Output the (x, y) coordinate of the center of the cell containing the given text.  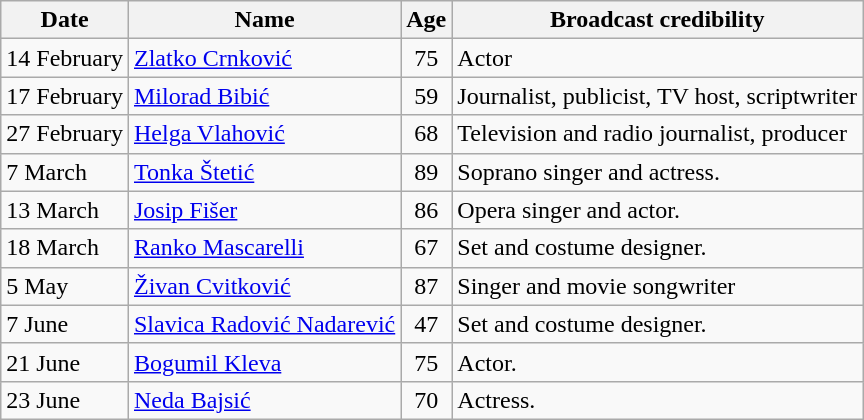
Opera singer and actor. (658, 210)
87 (426, 286)
68 (426, 134)
67 (426, 248)
Živan Cvitković (264, 286)
Zlatko Crnković (264, 58)
Actor. (658, 362)
47 (426, 324)
17 February (65, 96)
59 (426, 96)
Bogumil Kleva (264, 362)
5 May (65, 286)
13 March (65, 210)
Name (264, 20)
89 (426, 172)
Helga Vlahović (264, 134)
Actor (658, 58)
Date (65, 20)
Ranko Mascarelli (264, 248)
Broadcast credibility (658, 20)
86 (426, 210)
70 (426, 400)
Milorad Bibić (264, 96)
7 June (65, 324)
Josip Fišer (264, 210)
14 February (65, 58)
Television and radio journalist, producer (658, 134)
Age (426, 20)
Tonka Štetić (264, 172)
18 March (65, 248)
7 March (65, 172)
21 June (65, 362)
Singer and movie songwriter (658, 286)
Soprano singer and actress. (658, 172)
23 June (65, 400)
Neda Bajsić (264, 400)
27 February (65, 134)
Slavica Radović Nadarević (264, 324)
Journalist, publicist, TV host, scriptwriter (658, 96)
Actress. (658, 400)
